Identify which cell holds the provided text, then report its [X, Y] central coordinate. 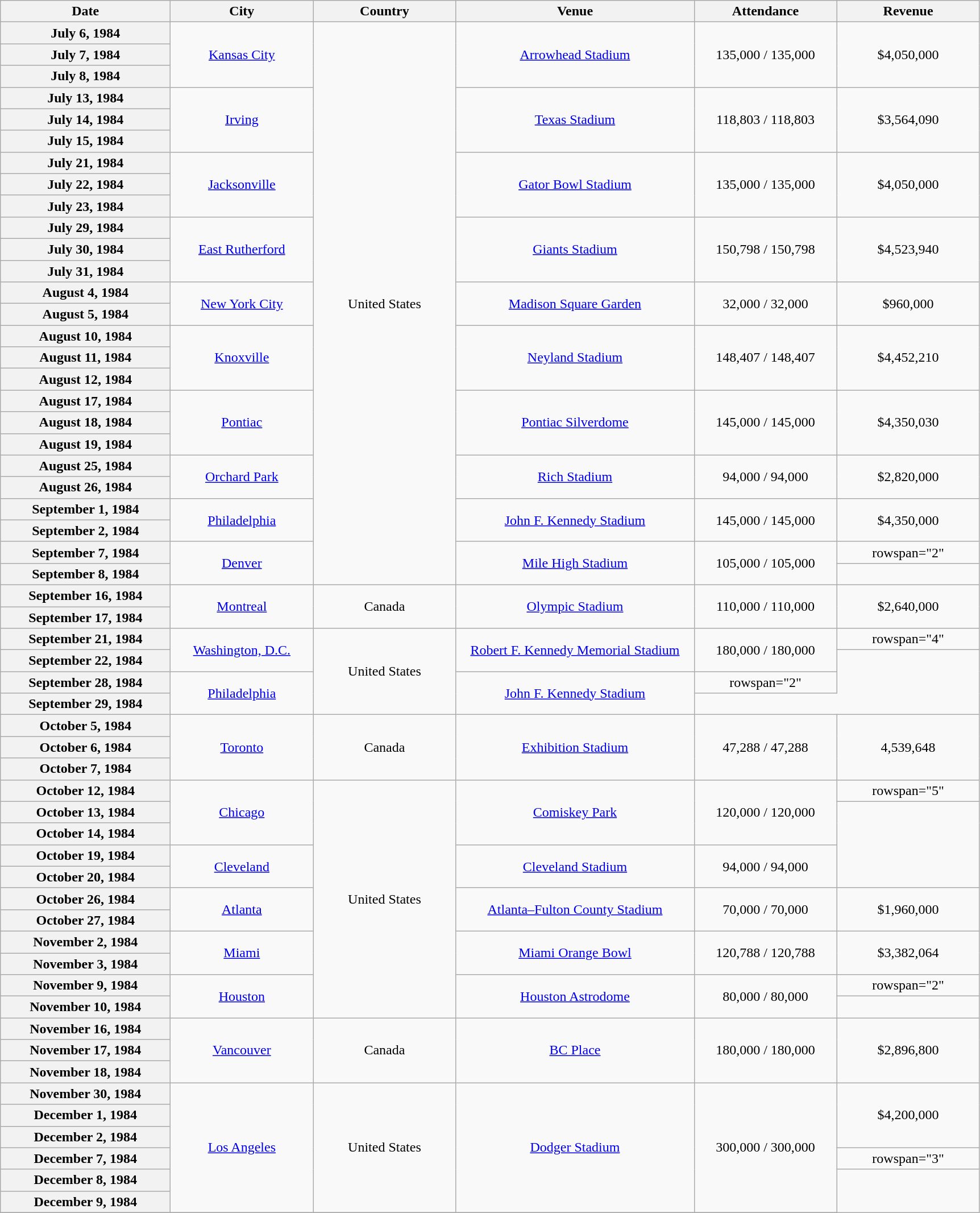
$4,350,030 [908, 423]
October 14, 1984 [85, 834]
August 19, 1984 [85, 444]
Pontiac [242, 423]
August 11, 1984 [85, 358]
City [242, 11]
Kansas City [242, 55]
Arrowhead Stadium [575, 55]
July 22, 1984 [85, 184]
Venue [575, 11]
August 4, 1984 [85, 293]
105,000 / 105,000 [765, 563]
$3,564,090 [908, 119]
$2,640,000 [908, 606]
September 22, 1984 [85, 661]
July 31, 1984 [85, 271]
November 18, 1984 [85, 1072]
New York City [242, 304]
November 9, 1984 [85, 986]
Houston [242, 996]
October 5, 1984 [85, 726]
$2,820,000 [908, 477]
Giants Stadium [575, 249]
Dodger Stadium [575, 1148]
Miami [242, 953]
September 2, 1984 [85, 531]
Cleveland Stadium [575, 866]
Miami Orange Bowl [575, 953]
December 1, 1984 [85, 1115]
Country [384, 11]
148,407 / 148,407 [765, 358]
Chicago [242, 812]
November 2, 1984 [85, 942]
$1,960,000 [908, 909]
December 9, 1984 [85, 1202]
Jacksonville [242, 184]
Texas Stadium [575, 119]
Washington, D.C. [242, 650]
150,798 / 150,798 [765, 249]
32,000 / 32,000 [765, 304]
August 25, 1984 [85, 466]
Robert F. Kennedy Memorial Stadium [575, 650]
47,288 / 47,288 [765, 747]
$4,523,940 [908, 249]
Cleveland [242, 866]
120,000 / 120,000 [765, 812]
July 30, 1984 [85, 249]
September 28, 1984 [85, 682]
118,803 / 118,803 [765, 119]
July 14, 1984 [85, 119]
November 16, 1984 [85, 1029]
October 7, 1984 [85, 769]
October 20, 1984 [85, 877]
October 12, 1984 [85, 790]
80,000 / 80,000 [765, 996]
August 26, 1984 [85, 487]
December 2, 1984 [85, 1137]
September 7, 1984 [85, 552]
$4,200,000 [908, 1115]
Atlanta–Fulton County Stadium [575, 909]
October 26, 1984 [85, 899]
Montreal [242, 606]
Houston Astrodome [575, 996]
$960,000 [908, 304]
September 17, 1984 [85, 617]
Attendance [765, 11]
September 16, 1984 [85, 595]
Knoxville [242, 358]
Revenue [908, 11]
Madison Square Garden [575, 304]
Exhibition Stadium [575, 747]
Los Angeles [242, 1148]
November 30, 1984 [85, 1094]
August 12, 1984 [85, 379]
300,000 / 300,000 [765, 1148]
August 18, 1984 [85, 423]
July 8, 1984 [85, 76]
rowspan="3" [908, 1158]
July 7, 1984 [85, 55]
$3,382,064 [908, 953]
BC Place [575, 1050]
Neyland Stadium [575, 358]
July 23, 1984 [85, 206]
July 6, 1984 [85, 33]
August 10, 1984 [85, 336]
Gator Bowl Stadium [575, 184]
November 3, 1984 [85, 964]
$2,896,800 [908, 1050]
October 6, 1984 [85, 747]
Rich Stadium [575, 477]
December 8, 1984 [85, 1180]
October 13, 1984 [85, 812]
Pontiac Silverdome [575, 423]
110,000 / 110,000 [765, 606]
Olympic Stadium [575, 606]
4,539,648 [908, 747]
$4,350,000 [908, 520]
Atlanta [242, 909]
East Rutherford [242, 249]
Mile High Stadium [575, 563]
$4,452,210 [908, 358]
September 1, 1984 [85, 509]
July 15, 1984 [85, 141]
August 17, 1984 [85, 401]
November 17, 1984 [85, 1050]
July 13, 1984 [85, 98]
Toronto [242, 747]
rowspan="4" [908, 639]
rowspan="5" [908, 790]
Denver [242, 563]
Date [85, 11]
July 29, 1984 [85, 227]
December 7, 1984 [85, 1158]
70,000 / 70,000 [765, 909]
August 5, 1984 [85, 314]
120,788 / 120,788 [765, 953]
November 10, 1984 [85, 1007]
July 21, 1984 [85, 163]
September 8, 1984 [85, 574]
October 27, 1984 [85, 920]
September 29, 1984 [85, 704]
Vancouver [242, 1050]
October 19, 1984 [85, 855]
September 21, 1984 [85, 639]
Irving [242, 119]
Orchard Park [242, 477]
Comiskey Park [575, 812]
